Capture the cell that displays the provided text and extract its [X, Y] central coordinate. 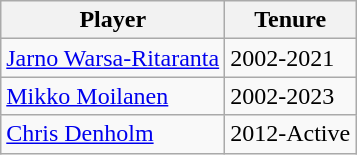
Jarno Warsa-Ritaranta [113, 58]
2002-2023 [290, 96]
Tenure [290, 20]
Mikko Moilanen [113, 96]
Chris Denholm [113, 134]
Player [113, 20]
2012-Active [290, 134]
2002-2021 [290, 58]
